Extract the (x, y) coordinate from the center of the cell holding the provided text.  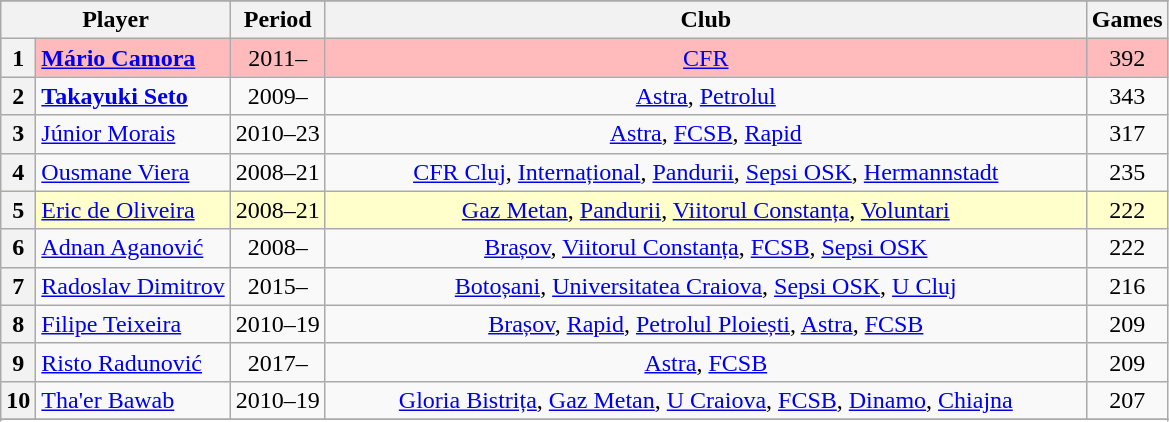
6 (18, 248)
10 (18, 400)
Júnior Morais (133, 134)
2009– (278, 96)
1 (18, 58)
Takayuki Seto (133, 96)
9 (18, 362)
Ousmane Viera (133, 172)
392 (1127, 58)
2010–23 (278, 134)
216 (1127, 286)
2 (18, 96)
Astra, FCSB (706, 362)
Filipe Teixeira (133, 324)
4 (18, 172)
Botoșani, Universitatea Craiova, Sepsi OSK, U Cluj (706, 286)
Brașov, Rapid, Petrolul Ploiești, Astra, FCSB (706, 324)
Gaz Metan, Pandurii, Viitorul Constanța, Voluntari (706, 210)
2011– (278, 58)
2017– (278, 362)
317 (1127, 134)
2008– (278, 248)
Astra, Petrolul (706, 96)
207 (1127, 400)
343 (1127, 96)
Games (1127, 20)
Adnan Aganović (133, 248)
235 (1127, 172)
2015– (278, 286)
Radoslav Dimitrov (133, 286)
Tha'er Bawab (133, 400)
Mário Camora (133, 58)
Player (116, 20)
CFR Cluj, Internațional, Pandurii, Sepsi OSK, Hermannstadt (706, 172)
Gloria Bistrița, Gaz Metan, U Craiova, FCSB, Dinamo, Chiajna (706, 400)
Brașov, Viitorul Constanța, FCSB, Sepsi OSK (706, 248)
CFR (706, 58)
Risto Radunović (133, 362)
Period (278, 20)
Eric de Oliveira (133, 210)
Astra, FCSB, Rapid (706, 134)
7 (18, 286)
8 (18, 324)
5 (18, 210)
Club (706, 20)
3 (18, 134)
